Locate the cell with the specified text and output its [X, Y] center coordinate. 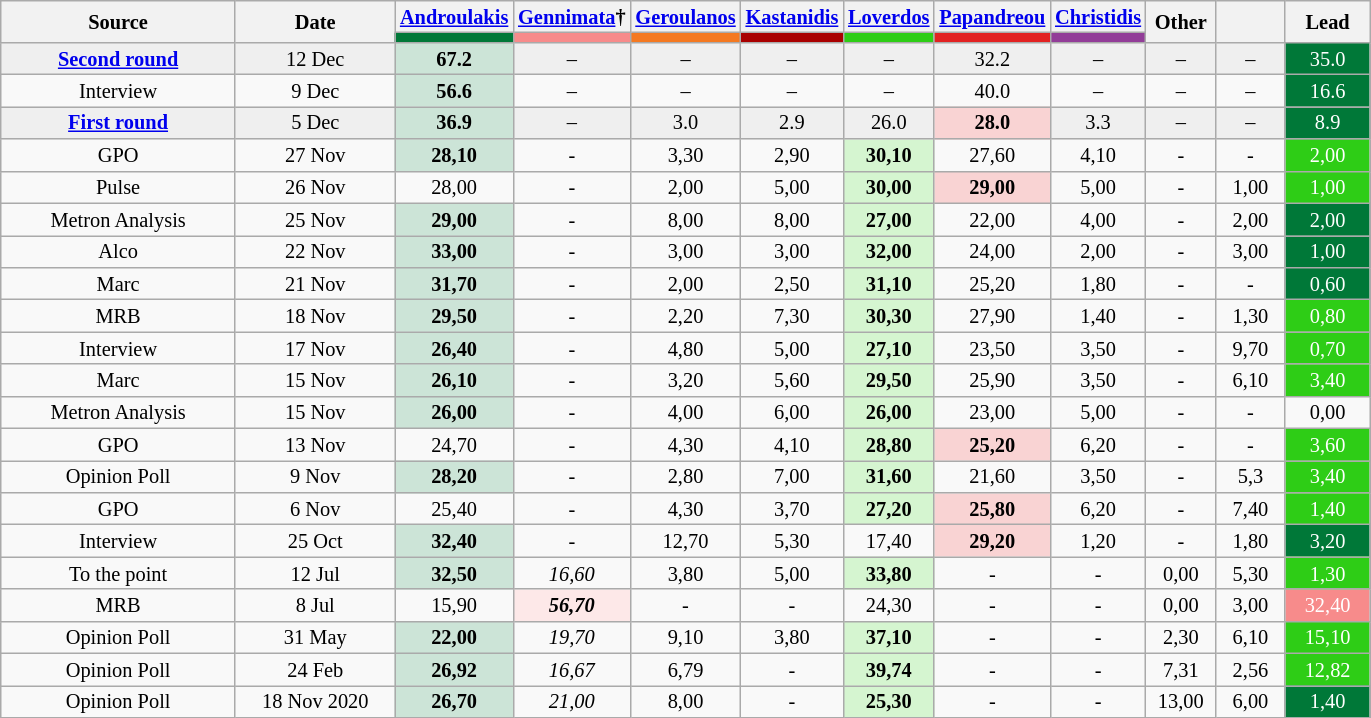
4,80 [685, 348]
25,90 [992, 380]
Kastanidis [792, 16]
13,00 [1181, 701]
28,20 [454, 476]
28,10 [454, 155]
9 Nov [315, 476]
39,74 [888, 669]
28.0 [992, 122]
Lead [1328, 21]
6,79 [685, 669]
7,00 [792, 476]
25,80 [992, 508]
26,40 [454, 348]
0,60 [1328, 283]
2,80 [685, 476]
27,00 [888, 219]
First round [118, 122]
25,30 [888, 701]
8.9 [1328, 122]
28,80 [888, 444]
3,70 [792, 508]
Second round [118, 58]
26 Nov [315, 187]
26,10 [454, 380]
56.6 [454, 90]
2,50 [792, 283]
27,10 [888, 348]
17,40 [888, 540]
32,50 [454, 573]
0,70 [1328, 348]
56,70 [572, 605]
3,60 [1328, 444]
2,20 [685, 315]
Source [118, 21]
40.0 [992, 90]
23,00 [992, 412]
29,20 [992, 540]
26,92 [454, 669]
16,60 [572, 573]
24,70 [454, 444]
27,20 [888, 508]
25,40 [454, 508]
9,10 [685, 637]
31 May [315, 637]
7,30 [792, 315]
Pulse [118, 187]
Papandreou [992, 16]
12 Dec [315, 58]
6 Nov [315, 508]
9,70 [1251, 348]
33,00 [454, 251]
Christidis [1098, 16]
24,00 [992, 251]
15,90 [454, 605]
12,82 [1328, 669]
1,20 [1098, 540]
Androulakis [454, 16]
31,70 [454, 283]
12 Jul [315, 573]
19,70 [572, 637]
Gennimata† [572, 16]
Loverdos [888, 16]
17 Nov [315, 348]
3,30 [685, 155]
2,30 [1181, 637]
8 Jul [315, 605]
22 Nov [315, 251]
5 Dec [315, 122]
36.9 [454, 122]
25 Nov [315, 219]
Date [315, 21]
5,3 [1251, 476]
15,10 [1328, 637]
25 Oct [315, 540]
27,90 [992, 315]
67.2 [454, 58]
9 Dec [315, 90]
32,00 [888, 251]
30,30 [888, 315]
23,50 [992, 348]
13 Nov [315, 444]
31,10 [888, 283]
Other [1181, 21]
24 Feb [315, 669]
21 Nov [315, 283]
26.0 [888, 122]
18 Nov 2020 [315, 701]
27,60 [992, 155]
Geroulanos [685, 16]
16.6 [1328, 90]
30,00 [888, 187]
5,60 [792, 380]
2,56 [1251, 669]
37,10 [888, 637]
7,31 [1181, 669]
2,90 [792, 155]
30,10 [888, 155]
12,70 [685, 540]
35.0 [1328, 58]
33,80 [888, 573]
31,60 [888, 476]
0,80 [1328, 315]
Alco [118, 251]
24,30 [888, 605]
21,00 [572, 701]
2.9 [792, 122]
18 Nov [315, 315]
16,67 [572, 669]
27 Nov [315, 155]
21,60 [992, 476]
7,40 [1251, 508]
3.3 [1098, 122]
3.0 [685, 122]
26,70 [454, 701]
28,00 [454, 187]
To the point [118, 573]
32.2 [992, 58]
